Output the (x, y) coordinate of the center of the cell containing the given text.  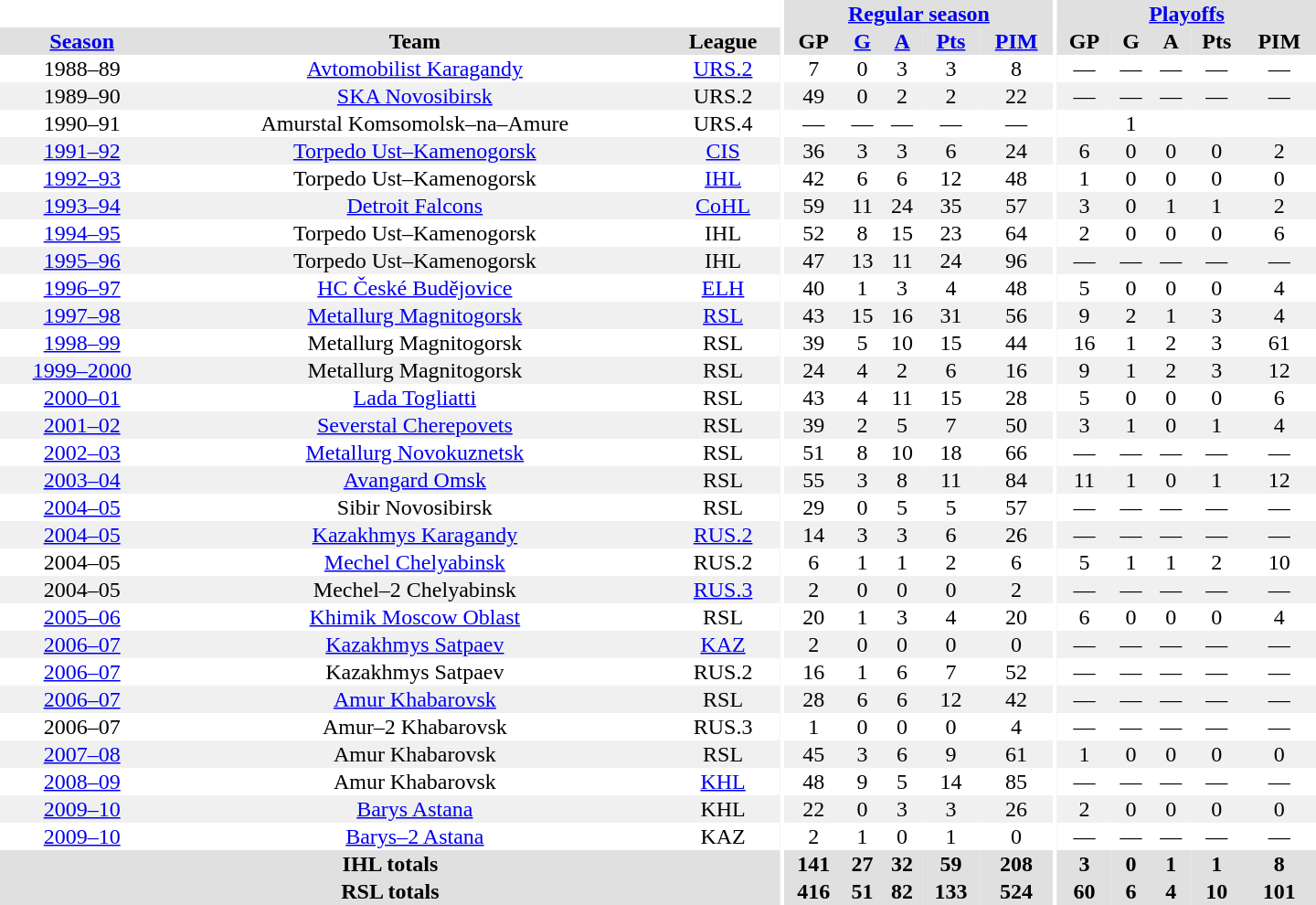
Metallurg Novokuznetsk (415, 452)
2005–06 (82, 617)
96 (1016, 261)
31 (950, 315)
1994–95 (82, 233)
60 (1084, 891)
1990–91 (82, 123)
Mechel Chelyabinsk (415, 562)
44 (1016, 343)
49 (813, 96)
1999–2000 (82, 370)
League (723, 41)
1991–92 (82, 151)
47 (813, 261)
55 (813, 480)
Amur–2 Khabarovsk (415, 727)
1989–90 (82, 96)
101 (1279, 891)
SKA Novosibirsk (415, 96)
2001–02 (82, 425)
13 (863, 261)
82 (902, 891)
416 (813, 891)
64 (1016, 233)
Kazakhmys Karagandy (415, 535)
Avangard Omsk (415, 480)
IHL totals (390, 864)
23 (950, 233)
50 (1016, 425)
Season (82, 41)
524 (1016, 891)
40 (813, 288)
36 (813, 151)
27 (863, 864)
Team (415, 41)
1998–99 (82, 343)
Playoffs (1186, 14)
2008–09 (82, 782)
Barys Astana (415, 809)
84 (1016, 480)
Severstal Cherepovets (415, 425)
Barys–2 Astana (415, 836)
URS.4 (723, 123)
32 (902, 864)
Lada Togliatti (415, 398)
85 (1016, 782)
1995–96 (82, 261)
RSL totals (390, 891)
141 (813, 864)
Detroit Falcons (415, 206)
Regular season (919, 14)
66 (1016, 452)
ELH (723, 288)
1992–93 (82, 178)
2002–03 (82, 452)
35 (950, 206)
29 (813, 507)
56 (1016, 315)
Sibir Novosibirsk (415, 507)
133 (950, 891)
45 (813, 754)
1997–98 (82, 315)
Khimik Moscow Oblast (415, 617)
1996–97 (82, 288)
2003–04 (82, 480)
2000–01 (82, 398)
CIS (723, 151)
Avtomobilist Karagandy (415, 69)
Mechel–2 Chelyabinsk (415, 590)
1988–89 (82, 69)
CoHL (723, 206)
HC České Budějovice (415, 288)
2007–08 (82, 754)
Amurstal Komsomolsk–na–Amure (415, 123)
208 (1016, 864)
1993–94 (82, 206)
18 (950, 452)
